Detect which cell encompasses the target text, then output its [x, y] center coordinate. 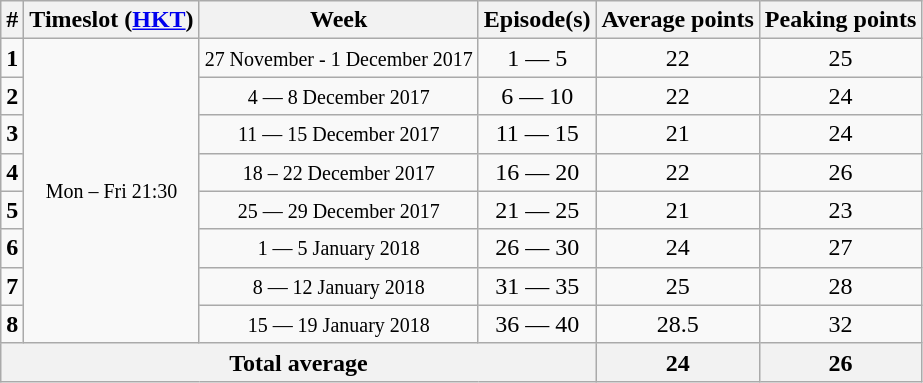
11 — 15 December 2017 [338, 134]
4 — 8 December 2017 [338, 96]
7 [12, 286]
1 — 5 January 2018 [338, 248]
6 [12, 248]
4 [12, 172]
Mon – Fri 21:30 [112, 191]
5 [12, 210]
Episode(s) [537, 20]
27 [840, 248]
Total average [298, 362]
1 [12, 58]
8 [12, 324]
1 — 5 [537, 58]
Peaking points [840, 20]
11 — 15 [537, 134]
6 — 10 [537, 96]
2 [12, 96]
23 [840, 210]
Timeslot (HKT) [112, 20]
Average points [678, 20]
36 — 40 [537, 324]
25 — 29 December 2017 [338, 210]
8 — 12 January 2018 [338, 286]
21 — 25 [537, 210]
16 — 20 [537, 172]
18 – 22 December 2017 [338, 172]
# [12, 20]
3 [12, 134]
31 — 35 [537, 286]
32 [840, 324]
15 — 19 January 2018 [338, 324]
27 November - 1 December 2017 [338, 58]
Week [338, 20]
26 — 30 [537, 248]
28.5 [678, 324]
28 [840, 286]
